Determine the (X, Y) coordinate at the center of the cell enclosing the given text.  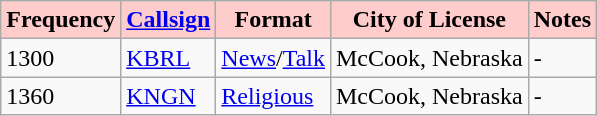
Callsign (168, 20)
Frequency (61, 20)
Religious (274, 96)
Format (274, 20)
KNGN (168, 96)
KBRL (168, 58)
1360 (61, 96)
Notes (562, 20)
News/Talk (274, 58)
1300 (61, 58)
City of License (429, 20)
